Find where the given text appears and provide that cell's center as (x, y) coordinate. 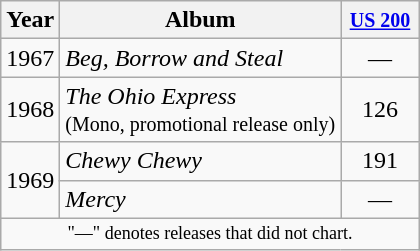
Beg, Borrow and Steal (200, 58)
126 (380, 110)
US 200 (380, 20)
1967 (30, 58)
"—" denotes releases that did not chart. (210, 234)
Album (200, 20)
Year (30, 20)
191 (380, 161)
Chewy Chewy (200, 161)
The Ohio Express (Mono, promotional release only) (200, 110)
1968 (30, 110)
Mercy (200, 199)
1969 (30, 180)
